Search for the cell housing the specified text and yield its [X, Y] center coordinate. 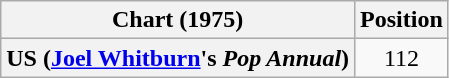
112 [402, 58]
Position [402, 20]
US (Joel Whitburn's Pop Annual) [178, 58]
Chart (1975) [178, 20]
